Locate the cell with the specified text and output its (X, Y) center coordinate. 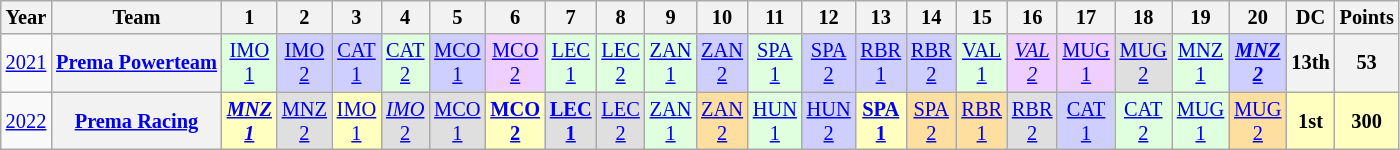
7 (571, 17)
8 (621, 17)
14 (931, 17)
2 (304, 17)
10 (722, 17)
9 (671, 17)
300 (1367, 121)
3 (356, 17)
HUN2 (829, 121)
1 (250, 17)
5 (457, 17)
12 (829, 17)
VAL1 (981, 63)
HUN1 (775, 121)
15 (981, 17)
2022 (26, 121)
4 (405, 17)
Prema Powerteam (136, 63)
17 (1086, 17)
16 (1032, 17)
6 (515, 17)
VAL2 (1032, 63)
13 (881, 17)
13th (1310, 63)
Team (136, 17)
Points (1367, 17)
19 (1200, 17)
DC (1310, 17)
Year (26, 17)
2021 (26, 63)
Prema Racing (136, 121)
1st (1310, 121)
11 (775, 17)
20 (1258, 17)
18 (1144, 17)
53 (1367, 63)
